Detect which cell encompasses the target text, then output its (X, Y) center coordinate. 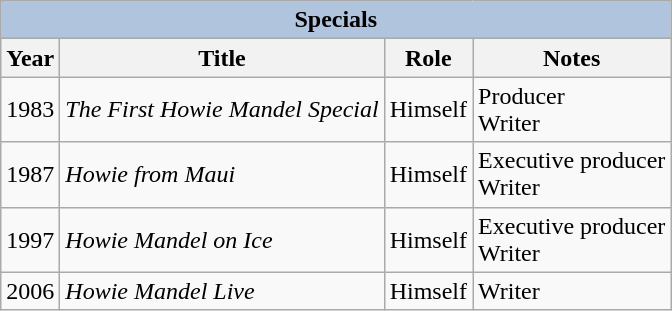
1983 (30, 110)
Role (428, 58)
1987 (30, 174)
Title (222, 58)
Notes (572, 58)
Howie Mandel Live (222, 291)
1997 (30, 240)
Writer (572, 291)
The First Howie Mandel Special (222, 110)
Howie from Maui (222, 174)
Producer Writer (572, 110)
Year (30, 58)
2006 (30, 291)
Specials (336, 20)
Howie Mandel on Ice (222, 240)
